From the cell containing the given text, extract its center point as [x, y] coordinate. 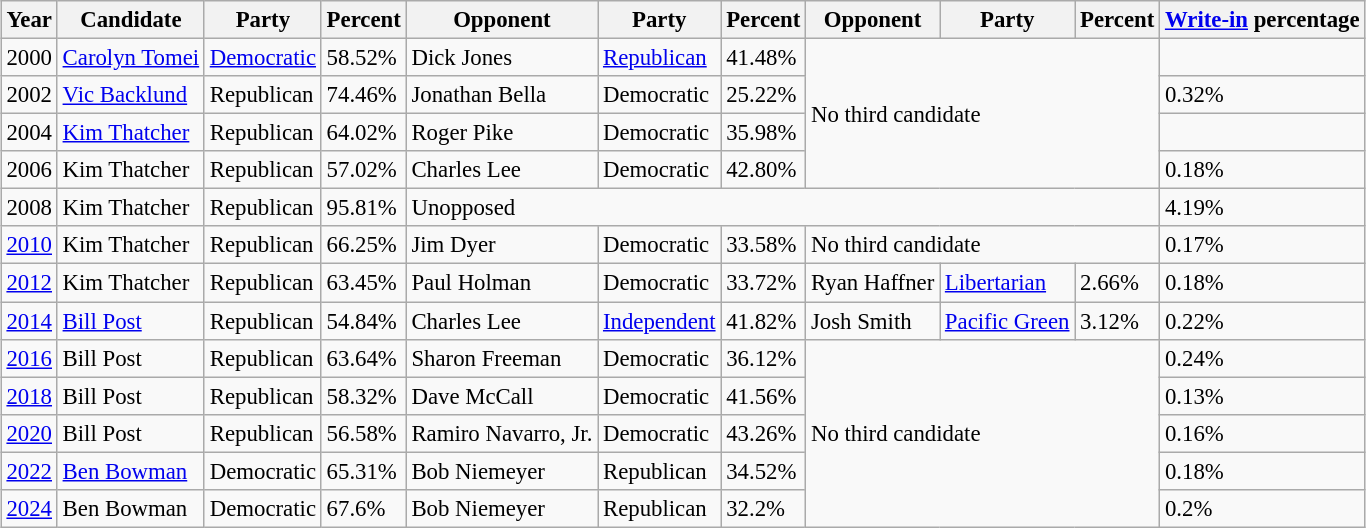
2004 [29, 133]
95.81% [364, 208]
2010 [29, 245]
Year [29, 20]
65.31% [364, 471]
Write-in percentage [1262, 20]
0.16% [1262, 433]
2016 [29, 358]
63.45% [364, 283]
42.80% [764, 170]
58.52% [364, 57]
41.48% [764, 57]
64.02% [364, 133]
54.84% [364, 321]
63.64% [364, 358]
33.72% [764, 283]
Carolyn Tomei [130, 57]
41.56% [764, 396]
2000 [29, 57]
2012 [29, 283]
2006 [29, 170]
Paul Holman [502, 283]
Ramiro Navarro, Jr. [502, 433]
2002 [29, 95]
74.46% [364, 95]
Roger Pike [502, 133]
25.22% [764, 95]
Jim Dyer [502, 245]
4.19% [1262, 208]
Dick Jones [502, 57]
0.32% [1262, 95]
0.22% [1262, 321]
Sharon Freeman [502, 358]
Dave McCall [502, 396]
Unopposed [782, 208]
Josh Smith [873, 321]
58.32% [364, 396]
32.2% [764, 508]
2018 [29, 396]
66.25% [364, 245]
41.82% [764, 321]
Ryan Haffner [873, 283]
0.17% [1262, 245]
2020 [29, 433]
Libertarian [1008, 283]
0.24% [1262, 358]
2014 [29, 321]
33.58% [764, 245]
Vic Backlund [130, 95]
2024 [29, 508]
Candidate [130, 20]
0.13% [1262, 396]
56.58% [364, 433]
3.12% [1118, 321]
43.26% [764, 433]
2.66% [1118, 283]
2008 [29, 208]
2022 [29, 471]
Independent [660, 321]
Jonathan Bella [502, 95]
57.02% [364, 170]
0.2% [1262, 508]
36.12% [764, 358]
67.6% [364, 508]
35.98% [764, 133]
Pacific Green [1008, 321]
34.52% [764, 471]
